Extract the [X, Y] coordinate from the center of the cell holding the provided text.  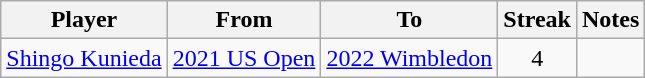
Player [84, 20]
To [410, 20]
Notes [610, 20]
From [244, 20]
Shingo Kunieda [84, 58]
4 [538, 58]
2022 Wimbledon [410, 58]
Streak [538, 20]
2021 US Open [244, 58]
